Determine the (X, Y) coordinate at the center of the cell enclosing the given text.  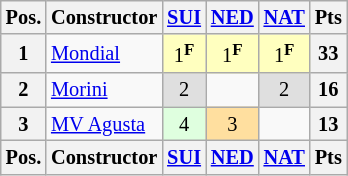
Morini (104, 90)
1 (24, 54)
13 (328, 124)
MV Agusta (104, 124)
33 (328, 54)
Mondial (104, 54)
16 (328, 90)
4 (184, 124)
